Determine the [X, Y] coordinate at the center of the cell enclosing the given text.  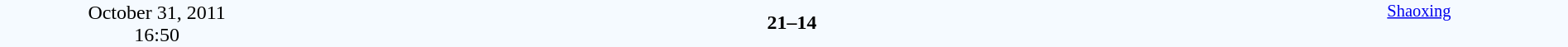
21–14 [791, 22]
October 31, 201116:50 [157, 23]
Shaoxing [1419, 23]
